Output the [x, y] coordinate of the center of the cell containing the given text.  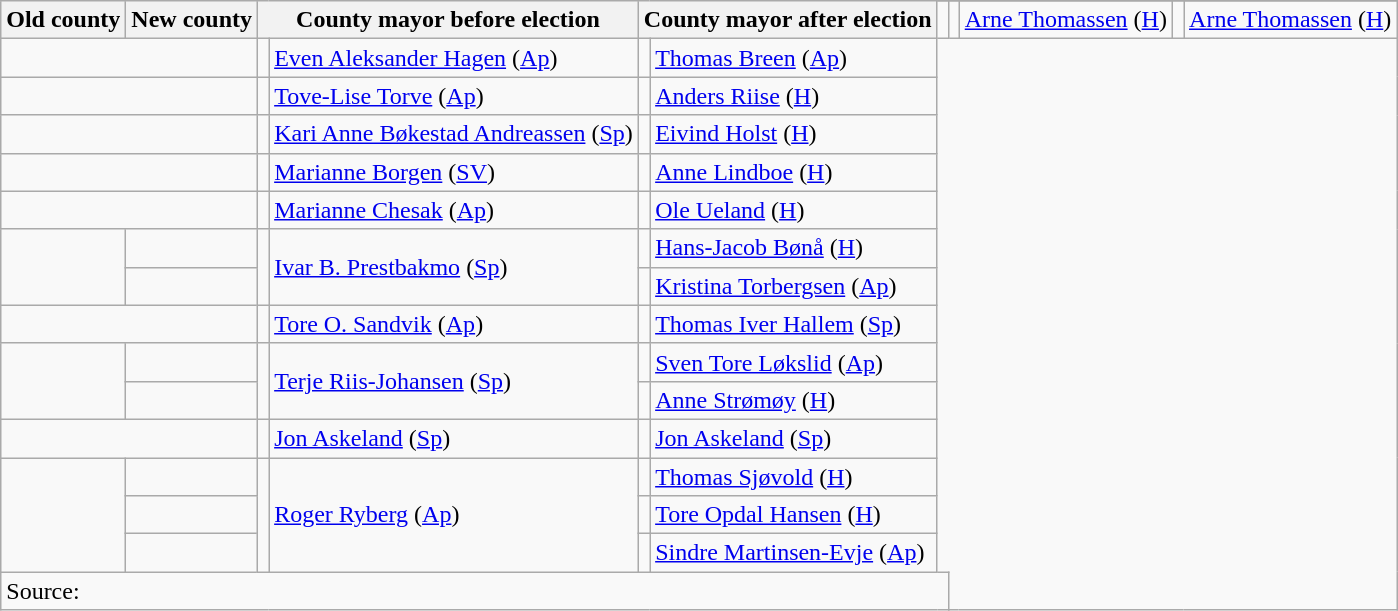
New county [192, 20]
Kari Anne Bøkestad Andreassen (Sp) [454, 134]
County mayor after election [788, 20]
Tore O. Sandvik (Ap) [454, 324]
Marianne Borgen (SV) [454, 172]
Roger Ryberg (Ap) [454, 515]
Terje Riis-Johansen (Sp) [454, 381]
Hans-Jacob Bønå (H) [794, 248]
Anders Riise (H) [794, 96]
County mayor before election [448, 20]
Ivar B. Prestbakmo (Sp) [454, 267]
Tore Opdal Hansen (H) [794, 515]
Thomas Breen (Ap) [794, 58]
Anne Lindboe (H) [794, 172]
Thomas Iver Hallem (Sp) [794, 324]
Eivind Holst (H) [794, 134]
Source: [474, 591]
Anne Strømøy (H) [794, 400]
Ole Ueland (H) [794, 210]
Sindre Martinsen-Evje (Ap) [794, 553]
Old county [64, 20]
Sven Tore Løkslid (Ap) [794, 362]
Tove-Lise Torve (Ap) [454, 96]
Even Aleksander Hagen (Ap) [454, 58]
Marianne Chesak (Ap) [454, 210]
Thomas Sjøvold (H) [794, 477]
Kristina Torbergsen (Ap) [794, 286]
